Extract the [x, y] coordinate from the center of the cell holding the provided text.  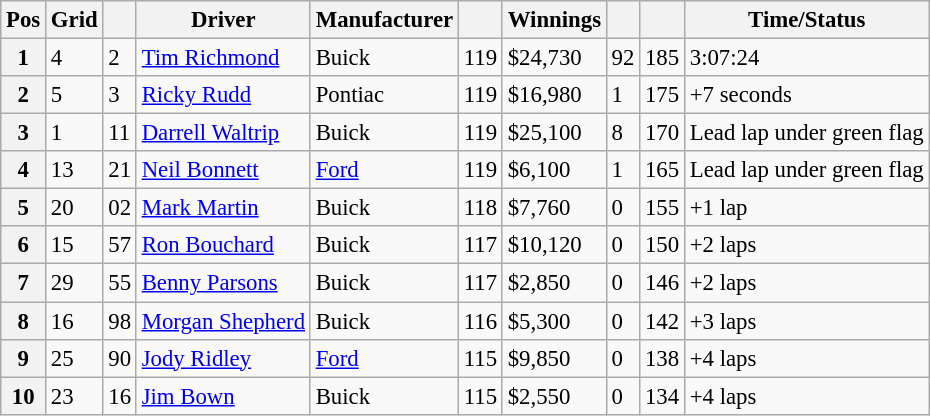
$25,100 [554, 133]
25 [74, 358]
Neil Bonnett [223, 170]
150 [662, 245]
92 [622, 58]
98 [120, 321]
3:07:24 [806, 58]
$9,850 [554, 358]
Benny Parsons [223, 283]
Ricky Rudd [223, 95]
Grid [74, 20]
02 [120, 208]
Ron Bouchard [223, 245]
$24,730 [554, 58]
9 [24, 358]
170 [662, 133]
116 [480, 321]
142 [662, 321]
11 [120, 133]
+7 seconds [806, 95]
Pos [24, 20]
Driver [223, 20]
118 [480, 208]
21 [120, 170]
+3 laps [806, 321]
Jody Ridley [223, 358]
165 [662, 170]
$7,760 [554, 208]
$2,550 [554, 396]
138 [662, 358]
Darrell Waltrip [223, 133]
Winnings [554, 20]
Mark Martin [223, 208]
55 [120, 283]
57 [120, 245]
13 [74, 170]
15 [74, 245]
20 [74, 208]
$16,980 [554, 95]
146 [662, 283]
175 [662, 95]
Time/Status [806, 20]
185 [662, 58]
6 [24, 245]
Manufacturer [384, 20]
29 [74, 283]
$2,850 [554, 283]
Morgan Shepherd [223, 321]
7 [24, 283]
$5,300 [554, 321]
Tim Richmond [223, 58]
134 [662, 396]
+1 lap [806, 208]
23 [74, 396]
90 [120, 358]
155 [662, 208]
$6,100 [554, 170]
Jim Bown [223, 396]
Pontiac [384, 95]
10 [24, 396]
$10,120 [554, 245]
